Detect which cell encompasses the target text, then output its [X, Y] center coordinate. 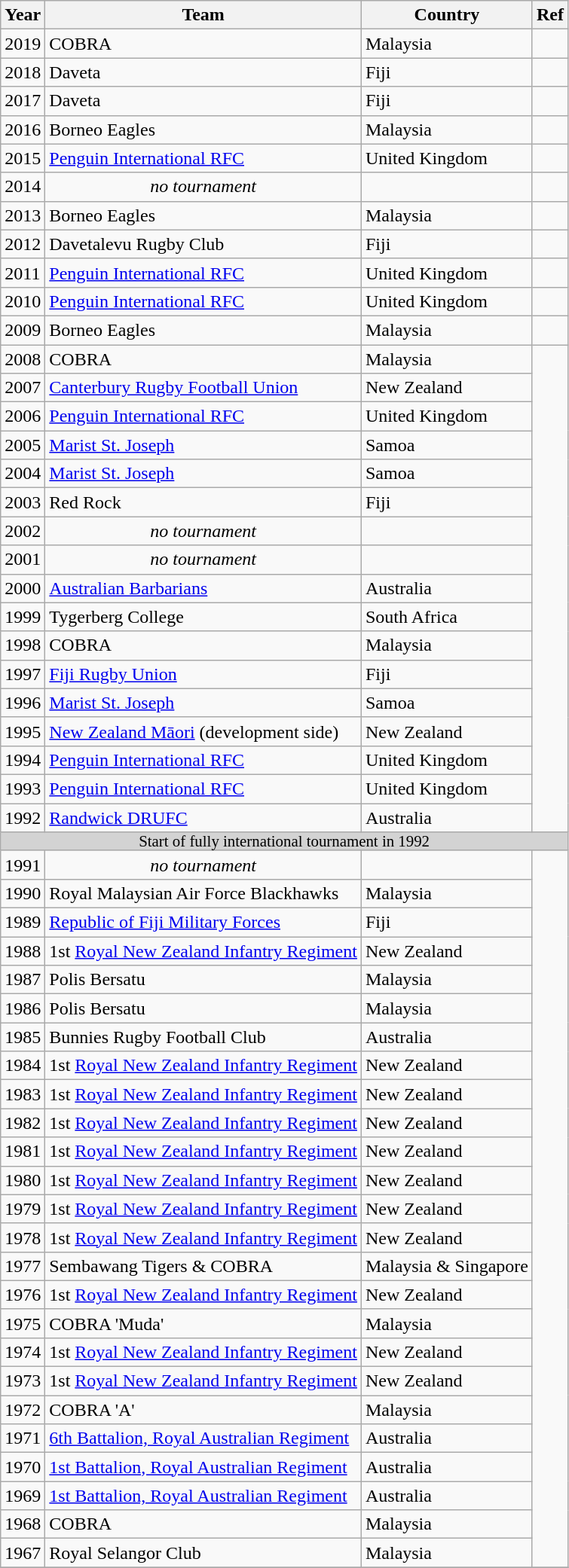
1995 [23, 731]
1999 [23, 617]
1977 [23, 1266]
Tygerberg College [203, 617]
Davetalevu Rugby Club [203, 244]
Canterbury Rugby Football Union [203, 388]
1978 [23, 1237]
2001 [23, 560]
Malaysia & Singapore [446, 1266]
1971 [23, 1438]
1967 [23, 1553]
Year [23, 15]
2016 [23, 130]
New Zealand Māori (development side) [203, 731]
2009 [23, 330]
COBRA 'A' [203, 1410]
COBRA 'Muda' [203, 1323]
2008 [23, 359]
2006 [23, 416]
1996 [23, 703]
2019 [23, 44]
2015 [23, 158]
1969 [23, 1496]
2004 [23, 474]
1982 [23, 1123]
1985 [23, 1037]
Country [446, 15]
1991 [23, 865]
2013 [23, 215]
1989 [23, 923]
2005 [23, 445]
1992 [23, 817]
Royal Malaysian Air Force Blackhawks [203, 893]
Fiji Rugby Union [203, 674]
2011 [23, 273]
2002 [23, 531]
2000 [23, 588]
2014 [23, 187]
1976 [23, 1295]
1973 [23, 1381]
2012 [23, 244]
1968 [23, 1524]
1972 [23, 1410]
1980 [23, 1180]
1986 [23, 1008]
2010 [23, 301]
Team [203, 15]
2007 [23, 388]
2017 [23, 101]
Start of fully international tournament in 1992 [285, 842]
1975 [23, 1323]
Sembawang Tigers & COBRA [203, 1266]
6th Battalion, Royal Australian Regiment [203, 1438]
1979 [23, 1209]
2018 [23, 72]
1993 [23, 789]
Randwick DRUFC [203, 817]
Bunnies Rugby Football Club [203, 1037]
1970 [23, 1467]
1981 [23, 1152]
Australian Barbarians [203, 588]
1994 [23, 760]
1984 [23, 1066]
1998 [23, 645]
1988 [23, 951]
1983 [23, 1094]
South Africa [446, 617]
Red Rock [203, 502]
1990 [23, 893]
Ref [550, 15]
1997 [23, 674]
Royal Selangor Club [203, 1553]
1987 [23, 980]
2003 [23, 502]
Republic of Fiji Military Forces [203, 923]
1974 [23, 1352]
